Search for the cell housing the specified text and yield its [x, y] center coordinate. 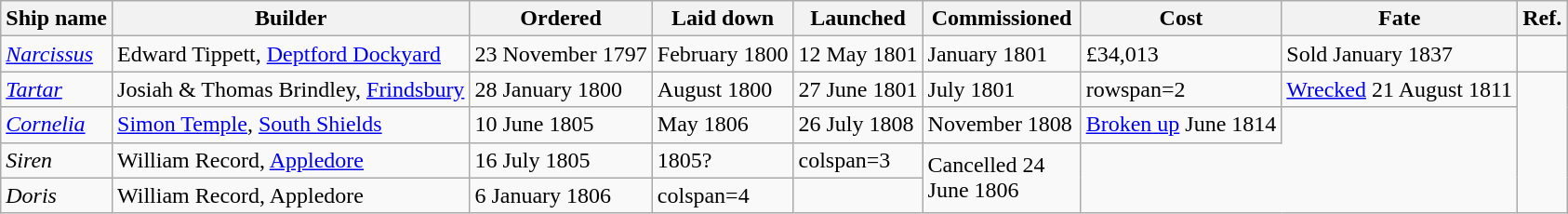
November 1808 [1002, 125]
Ref. [1542, 19]
Commissioned [1002, 19]
Edward Tippett, Deptford Dockyard [291, 54]
Tartar [57, 89]
Laid down [723, 19]
26 July 1808 [857, 125]
£34,013 [1181, 54]
Builder [291, 19]
Fate [1400, 19]
January 1801 [1002, 54]
Narcissus [57, 54]
Ordered [561, 19]
Doris [57, 195]
Josiah & Thomas Brindley, Frindsbury [291, 89]
1805? [723, 160]
Sold January 1837 [1400, 54]
12 May 1801 [857, 54]
colspan=4 [723, 195]
Ship name [57, 19]
16 July 1805 [561, 160]
Simon Temple, South Shields [291, 125]
10 June 1805 [561, 125]
February 1800 [723, 54]
Cost [1181, 19]
Launched [857, 19]
Siren [57, 160]
Cancelled 24 June 1806 [1002, 178]
Broken up June 1814 [1181, 125]
28 January 1800 [561, 89]
August 1800 [723, 89]
6 January 1806 [561, 195]
May 1806 [723, 125]
23 November 1797 [561, 54]
27 June 1801 [857, 89]
July 1801 [1002, 89]
Cornelia [57, 125]
rowspan=2 [1181, 89]
colspan=3 [857, 160]
Wrecked 21 August 1811 [1400, 89]
